Capture the cell that displays the provided text and extract its (x, y) central coordinate. 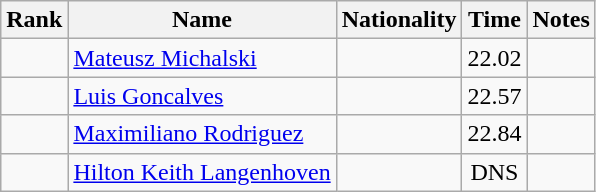
22.02 (494, 58)
Hilton Keith Langenhoven (202, 172)
22.84 (494, 134)
Time (494, 20)
Rank (34, 20)
DNS (494, 172)
Name (202, 20)
Notes (561, 20)
22.57 (494, 96)
Mateusz Michalski (202, 58)
Luis Goncalves (202, 96)
Nationality (399, 20)
Maximiliano Rodriguez (202, 134)
